Pinpoint the cell where the given text exists, returning its [X, Y] midpoint coordinate. 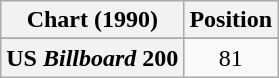
Position [231, 20]
Chart (1990) [92, 20]
81 [231, 58]
US Billboard 200 [92, 58]
